Capture the cell that displays the provided text and extract its [X, Y] central coordinate. 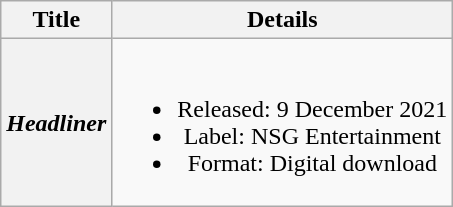
Details [282, 20]
Title [56, 20]
Released: 9 December 2021Label: NSG EntertainmentFormat: Digital download [282, 122]
Headliner [56, 122]
